Locate the cell with the specified text and output its (x, y) center coordinate. 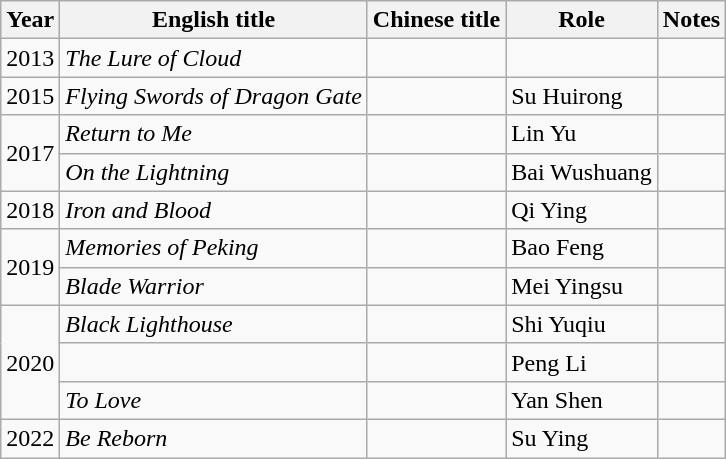
Blade Warrior (214, 286)
Year (30, 20)
2019 (30, 267)
To Love (214, 400)
Yan Shen (582, 400)
Return to Me (214, 134)
On the Lightning (214, 172)
Black Lighthouse (214, 324)
Role (582, 20)
Notes (691, 20)
2013 (30, 58)
Qi Ying (582, 210)
English title (214, 20)
Peng Li (582, 362)
2015 (30, 96)
Be Reborn (214, 438)
Shi Yuqiu (582, 324)
Flying Swords of Dragon Gate (214, 96)
Iron and Blood (214, 210)
The Lure of Cloud (214, 58)
Bai Wushuang (582, 172)
Bao Feng (582, 248)
2022 (30, 438)
Memories of Peking (214, 248)
Su Huirong (582, 96)
2020 (30, 362)
Chinese title (436, 20)
Su Ying (582, 438)
Lin Yu (582, 134)
Mei Yingsu (582, 286)
2018 (30, 210)
2017 (30, 153)
